Identify which cell holds the provided text, then report its (X, Y) central coordinate. 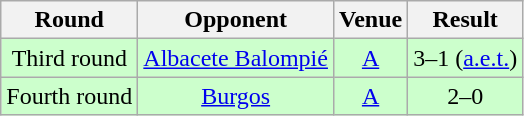
Opponent (236, 20)
Venue (370, 20)
Albacete Balompié (236, 58)
Result (466, 20)
2–0 (466, 96)
Fourth round (70, 96)
Burgos (236, 96)
3–1 (a.e.t.) (466, 58)
Third round (70, 58)
Round (70, 20)
